Scan for the cell matching the given text and deliver its (X, Y) coordinate at center. 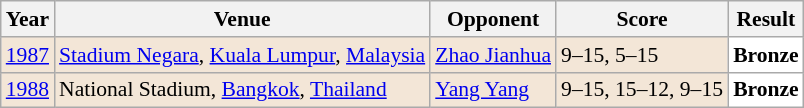
9–15, 15–12, 9–15 (642, 90)
Venue (242, 19)
1987 (28, 55)
9–15, 5–15 (642, 55)
Yang Yang (493, 90)
Result (766, 19)
Zhao Jianhua (493, 55)
National Stadium, Bangkok, Thailand (242, 90)
Stadium Negara, Kuala Lumpur, Malaysia (242, 55)
1988 (28, 90)
Opponent (493, 19)
Year (28, 19)
Score (642, 19)
